Provide the [x, y] coordinate of the cell's center where the given text is located.  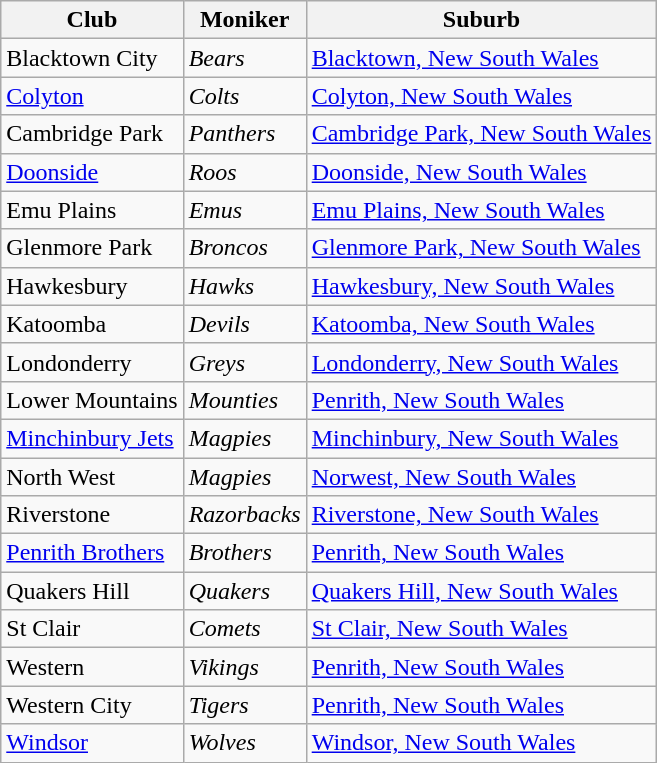
Hawkesbury [92, 286]
Quakers Hill [92, 591]
Glenmore Park [92, 248]
Western [92, 667]
Norwest, New South Wales [482, 477]
Quakers [244, 591]
Blacktown City [92, 58]
Windsor [92, 743]
Vikings [244, 667]
Minchinbury, New South Wales [482, 438]
Emu Plains [92, 210]
Blacktown, New South Wales [482, 58]
Devils [244, 324]
North West [92, 477]
Windsor, New South Wales [482, 743]
Razorbacks [244, 515]
Penrith Brothers [92, 553]
Wolves [244, 743]
Greys [244, 362]
Riverstone [92, 515]
Hawkesbury, New South Wales [482, 286]
Panthers [244, 134]
Comets [244, 629]
Mounties [244, 400]
Roos [244, 172]
Club [92, 20]
St Clair, New South Wales [482, 629]
Western City [92, 705]
Colyton, New South Wales [482, 96]
Minchinbury Jets [92, 438]
Doonside, New South Wales [482, 172]
Colts [244, 96]
Tigers [244, 705]
Glenmore Park, New South Wales [482, 248]
Emu Plains, New South Wales [482, 210]
Moniker [244, 20]
Katoomba [92, 324]
Emus [244, 210]
Hawks [244, 286]
Quakers Hill, New South Wales [482, 591]
Brothers [244, 553]
Lower Mountains [92, 400]
Broncos [244, 248]
Bears [244, 58]
Riverstone, New South Wales [482, 515]
Colyton [92, 96]
Katoomba, New South Wales [482, 324]
St Clair [92, 629]
Suburb [482, 20]
Cambridge Park, New South Wales [482, 134]
Londonderry [92, 362]
Londonderry, New South Wales [482, 362]
Doonside [92, 172]
Cambridge Park [92, 134]
